Output the (X, Y) coordinate of the center of the cell containing the given text.  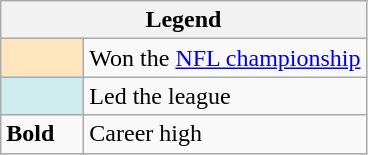
Led the league (225, 96)
Legend (184, 20)
Won the NFL championship (225, 58)
Career high (225, 134)
Bold (42, 134)
